From the cell containing the given text, extract its center point as (X, Y) coordinate. 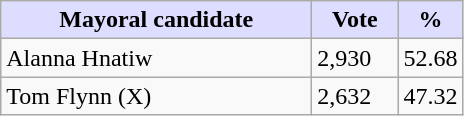
2,632 (355, 96)
52.68 (430, 58)
Alanna Hnatiw (156, 58)
Mayoral candidate (156, 20)
% (430, 20)
2,930 (355, 58)
47.32 (430, 96)
Tom Flynn (X) (156, 96)
Vote (355, 20)
